From the cell containing the given text, extract its center point as (x, y) coordinate. 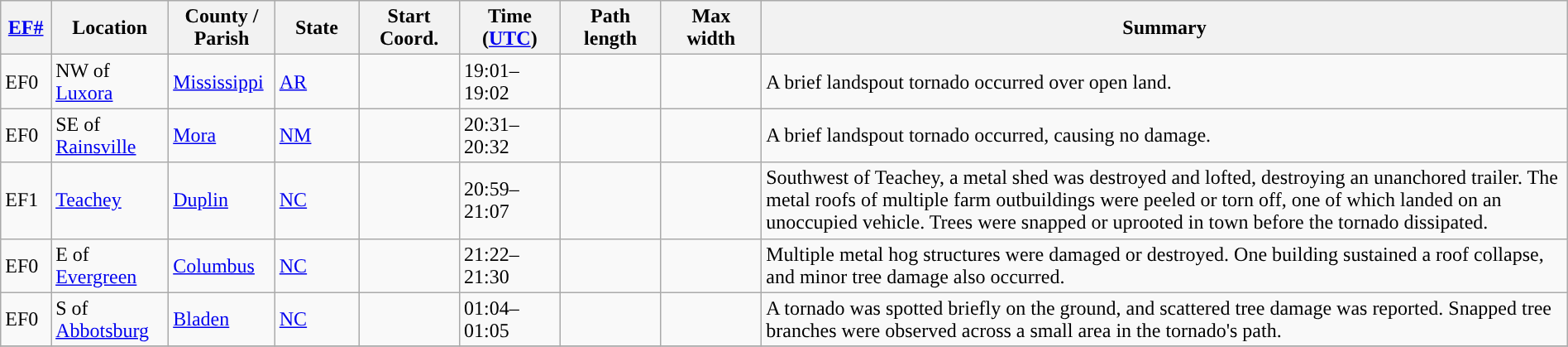
Columbus (222, 265)
Duplin (222, 200)
Multiple metal hog structures were damaged or destroyed. One building sustained a roof collapse, and minor tree damage also occurred. (1164, 265)
20:31–20:32 (509, 136)
20:59–21:07 (509, 200)
Location (110, 28)
Bladen (222, 320)
NW of Luxora (110, 81)
Time (UTC) (509, 28)
E of Evergreen (110, 265)
21:22–21:30 (509, 265)
01:04–01:05 (509, 320)
Teachey (110, 200)
State (316, 28)
SE of Rainsville (110, 136)
S of Abbotsburg (110, 320)
Path length (610, 28)
A brief landspout tornado occurred, causing no damage. (1164, 136)
NM (316, 136)
EF# (26, 28)
Summary (1164, 28)
19:01–19:02 (509, 81)
A brief landspout tornado occurred over open land. (1164, 81)
Mora (222, 136)
AR (316, 81)
EF1 (26, 200)
Start Coord. (409, 28)
Mississippi (222, 81)
Max width (711, 28)
County / Parish (222, 28)
